Scan for the cell matching the given text and deliver its [x, y] coordinate at center. 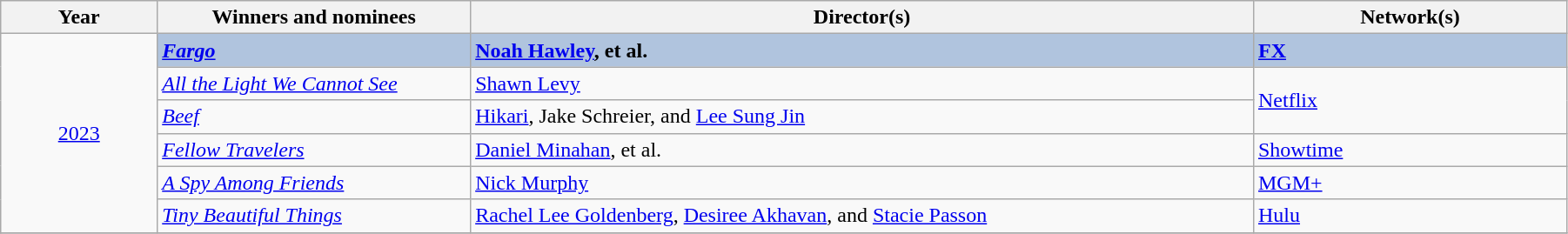
Noah Hawley, et al. [862, 50]
FX [1410, 50]
A Spy Among Friends [314, 183]
Hikari, Jake Schreier, and Lee Sung Jin [862, 117]
Hulu [1410, 216]
Daniel Minahan, et al. [862, 150]
Director(s) [862, 17]
Network(s) [1410, 17]
Beef [314, 117]
Netflix [1410, 100]
Rachel Lee Goldenberg, Desiree Akhavan, and Stacie Passon [862, 216]
Shawn Levy [862, 84]
Showtime [1410, 150]
Fargo [314, 50]
All the Light We Cannot See [314, 84]
Nick Murphy [862, 183]
2023 [79, 133]
Year [79, 17]
MGM+ [1410, 183]
Fellow Travelers [314, 150]
Tiny Beautiful Things [314, 216]
Winners and nominees [314, 17]
